Identify which cell holds the provided text, then report its (x, y) central coordinate. 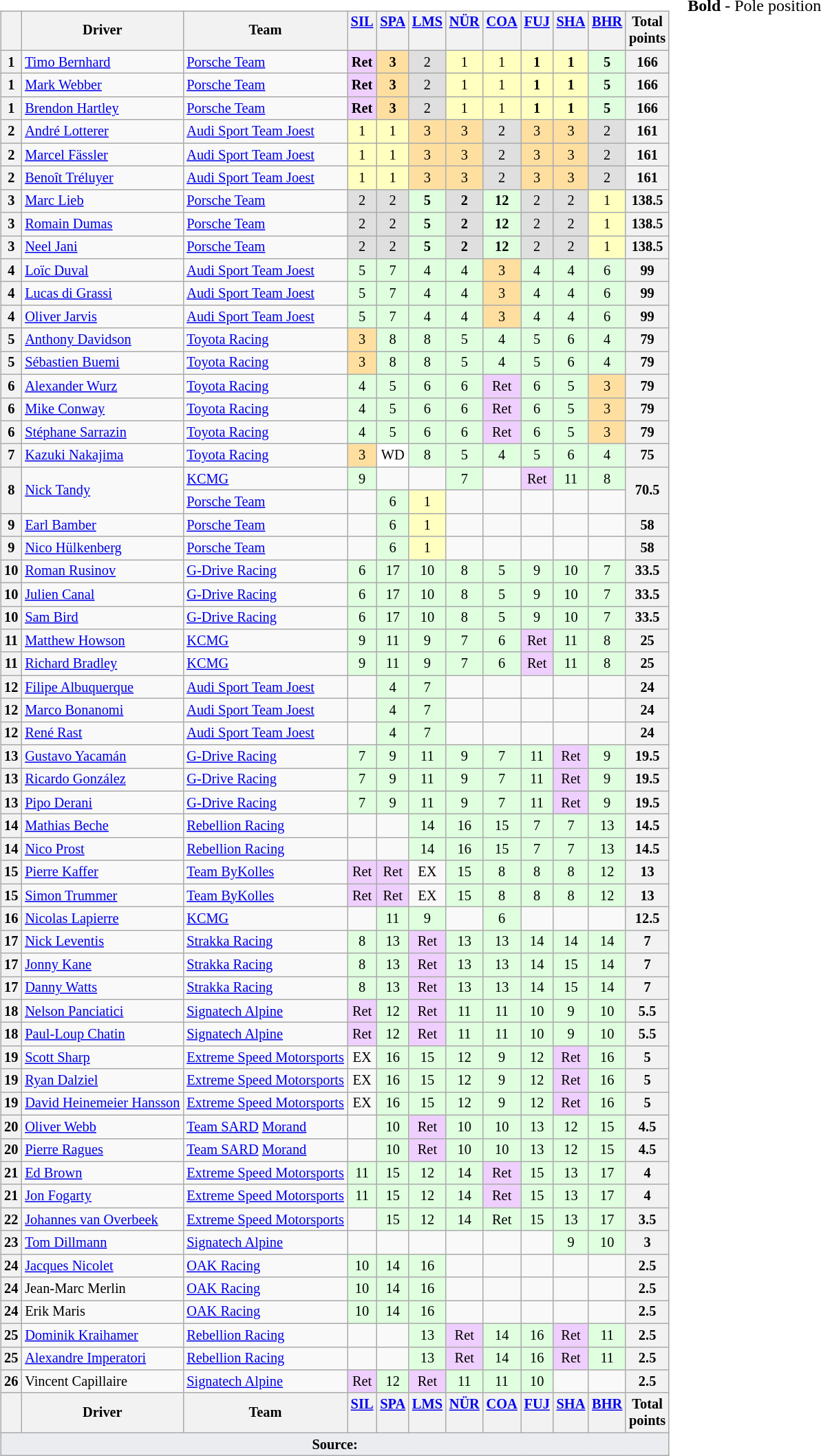
Nick Leventis (102, 942)
Simon Trummer (102, 895)
Jon Fogarty (102, 1196)
Mathias Beche (102, 826)
Lucas di Grassi (102, 294)
André Lotterer (102, 131)
Pierre Ragues (102, 1150)
Brendon Hartley (102, 109)
Nick Tandy (102, 490)
12.5 (647, 919)
75 (647, 455)
Jonny Kane (102, 965)
Sébastien Buemi (102, 363)
Oliver Webb (102, 1127)
René Rast (102, 733)
Marco Bonanomi (102, 710)
Jean-Marc Merlin (102, 1289)
Nico Hülkenberg (102, 548)
Alexander Wurz (102, 386)
Benoît Tréluyer (102, 178)
Mike Conway (102, 409)
David Heinemeier Hansson (102, 1104)
70.5 (647, 490)
Tom Dillmann (102, 1243)
Mark Webber (102, 85)
Kazuki Nakajima (102, 455)
Richard Bradley (102, 664)
Roman Rusinov (102, 572)
Vincent Capillaire (102, 1382)
Filipe Albuquerque (102, 687)
Neel Jani (102, 248)
Timo Bernhard (102, 62)
Ricardo González (102, 780)
Pierre Kaffer (102, 872)
Pipo Derani (102, 803)
23 (11, 1243)
Paul-Loup Chatin (102, 1034)
Stéphane Sarrazin (102, 433)
Nicolas Lapierre (102, 919)
Marcel Fässler (102, 155)
Erik Maris (102, 1312)
Source: (334, 1444)
22 (11, 1219)
Sam Bird (102, 618)
Anthony Davidson (102, 340)
Johannes van Overbeek (102, 1219)
Gustavo Yacamán (102, 757)
Matthew Howson (102, 641)
Earl Bamber (102, 525)
Scott Sharp (102, 1058)
Ed Brown (102, 1173)
Julien Canal (102, 594)
Jacques Nicolet (102, 1265)
Loïc Duval (102, 270)
WD (392, 455)
Ryan Dalziel (102, 1080)
Nelson Panciatici (102, 1011)
Romain Dumas (102, 224)
Oliver Jarvis (102, 317)
Nico Prost (102, 849)
Marc Lieb (102, 201)
3.5 (647, 1219)
Dominik Kraihamer (102, 1335)
Danny Watts (102, 988)
Alexandre Imperatori (102, 1358)
26 (11, 1382)
